Extract the (X, Y) coordinate from the center of the cell holding the provided text.  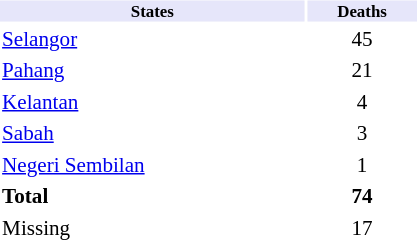
1 (362, 165)
21 (362, 70)
States (152, 12)
Negeri Sembilan (152, 165)
Kelantan (152, 102)
Pahang (152, 70)
74 (362, 196)
4 (362, 102)
Total (152, 196)
Sabah (152, 133)
Selangor (152, 39)
45 (362, 39)
3 (362, 133)
Deaths (362, 12)
